Return the [x, y] coordinate for the center point of the cell that contains the specified text.  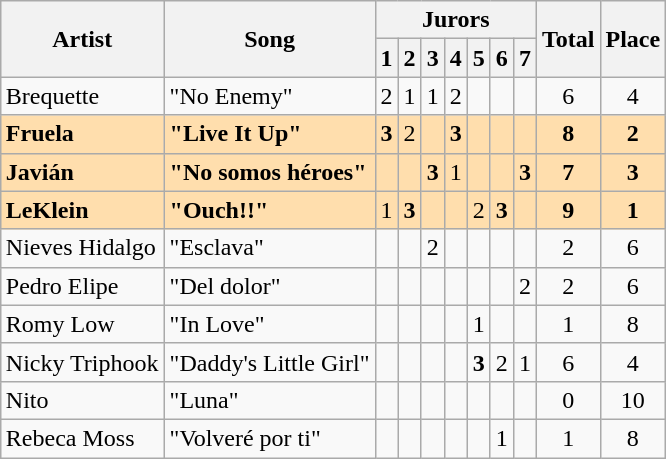
"Volveré por ti" [270, 438]
"Luna" [270, 400]
Romy Low [82, 324]
Place [633, 39]
"Daddy's Little Girl" [270, 362]
"Del dolor" [270, 286]
Fruela [82, 134]
Brequette [82, 96]
Song [270, 39]
LeKlein [82, 210]
Pedro Elipe [82, 286]
"Ouch!!" [270, 210]
"In Love" [270, 324]
"No somos héroes" [270, 172]
10 [633, 400]
Jurors [456, 20]
"Live It Up" [270, 134]
"No Enemy" [270, 96]
Total [568, 39]
Nieves Hidalgo [82, 248]
0 [568, 400]
"Esclava" [270, 248]
5 [478, 58]
9 [568, 210]
Artist [82, 39]
Nito [82, 400]
Nicky Triphook [82, 362]
Rebeca Moss [82, 438]
Javián [82, 172]
